Capture the cell that displays the provided text and extract its [x, y] central coordinate. 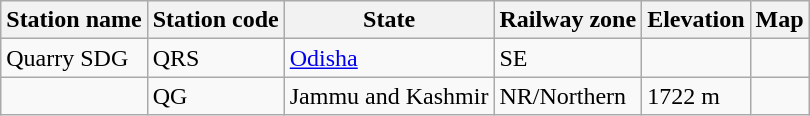
State [389, 20]
Quarry SDG [74, 58]
NR/Northern [568, 96]
Jammu and Kashmir [389, 96]
Odisha [389, 58]
1722 m [696, 96]
QRS [216, 58]
Station name [74, 20]
Elevation [696, 20]
Map [780, 20]
QG [216, 96]
SE [568, 58]
Station code [216, 20]
Railway zone [568, 20]
